Find where the given text appears and provide that cell's center as [x, y] coordinate. 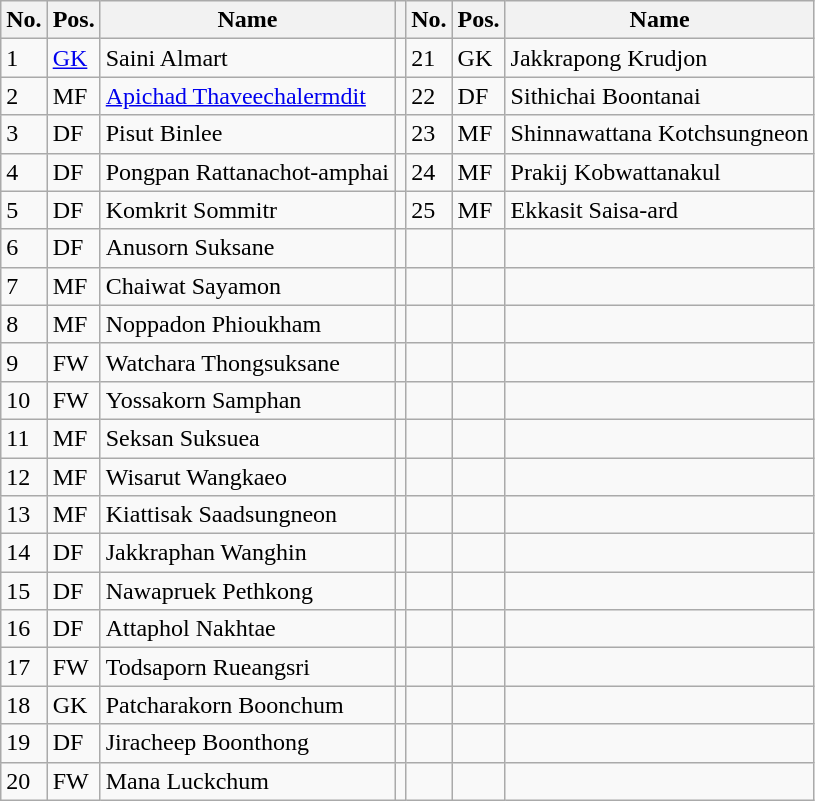
Attaphol Nakhtae [247, 629]
23 [429, 134]
4 [24, 172]
5 [24, 210]
Sithichai Boontanai [660, 96]
20 [24, 781]
Komkrit Sommitr [247, 210]
21 [429, 58]
Apichad Thaveechalermdit [247, 96]
Jakkrapong Krudjon [660, 58]
Ekkasit Saisa-ard [660, 210]
15 [24, 591]
25 [429, 210]
Nawapruek Pethkong [247, 591]
7 [24, 286]
12 [24, 477]
2 [24, 96]
Shinnawattana Kotchsungneon [660, 134]
Mana Luckchum [247, 781]
16 [24, 629]
Jakkraphan Wanghin [247, 553]
18 [24, 705]
Pisut Binlee [247, 134]
Pongpan Rattanachot-amphai [247, 172]
19 [24, 743]
Anusorn Suksane [247, 248]
17 [24, 667]
Yossakorn Samphan [247, 400]
Wisarut Wangkaeo [247, 477]
Noppadon Phioukham [247, 324]
13 [24, 515]
11 [24, 438]
Watchara Thongsuksane [247, 362]
Jiracheep Boonthong [247, 743]
Prakij Kobwattanakul [660, 172]
22 [429, 96]
3 [24, 134]
10 [24, 400]
8 [24, 324]
Kiattisak Saadsungneon [247, 515]
Saini Almart [247, 58]
24 [429, 172]
Todsaporn Rueangsri [247, 667]
9 [24, 362]
1 [24, 58]
6 [24, 248]
14 [24, 553]
Seksan Suksuea [247, 438]
Patcharakorn Boonchum [247, 705]
Chaiwat Sayamon [247, 286]
